Identify which cell holds the provided text, then report its (X, Y) central coordinate. 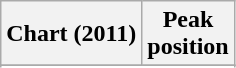
Chart (2011) (72, 34)
Peakposition (188, 34)
